Determine the [x, y] coordinate at the center of the cell enclosing the given text.  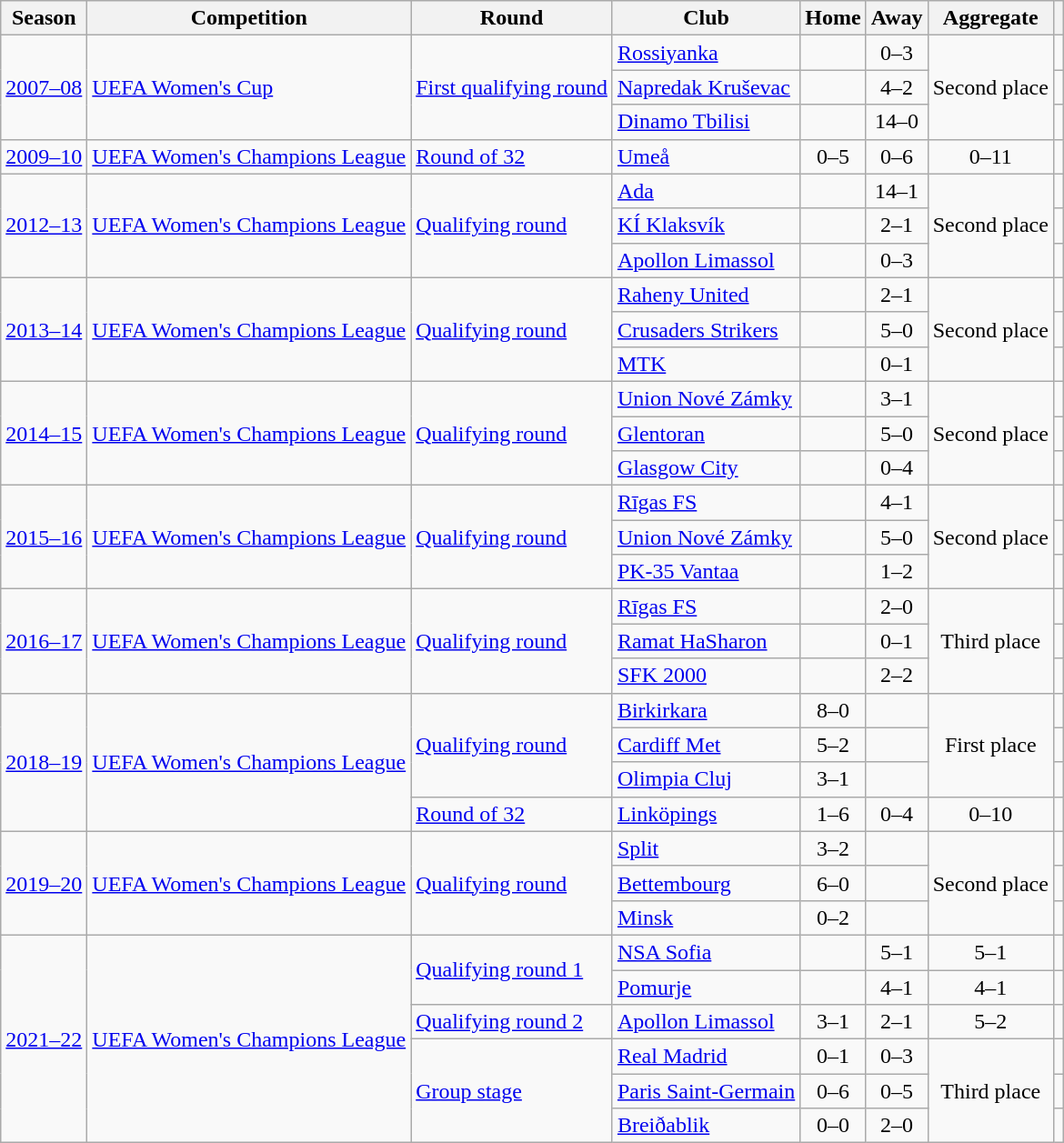
Group stage [512, 1091]
2015–16 [44, 537]
Bettembourg [706, 883]
0–11 [990, 156]
Birkirkara [706, 710]
0–10 [990, 814]
1–2 [897, 572]
Pomurje [706, 987]
Cardiff Met [706, 745]
14–1 [897, 191]
Minsk [706, 917]
3–2 [833, 848]
MTK [706, 364]
8–0 [833, 710]
Ramat HaSharon [706, 641]
Dinamo Tbilisi [706, 122]
First qualifying round [512, 87]
1–6 [833, 814]
2021–22 [44, 1038]
4–2 [897, 87]
SFK 2000 [706, 676]
KÍ Klaksvík [706, 226]
NSA Sofia [706, 952]
2016–17 [44, 641]
Club [706, 18]
Linköpings [706, 814]
2019–20 [44, 883]
First place [990, 745]
2009–10 [44, 156]
Breiðablik [706, 1126]
Glentoran [706, 434]
Raheny United [706, 295]
Aggregate [990, 18]
PK-35 Vantaa [706, 572]
Qualifying round 2 [512, 1022]
Napredak Kruševac [706, 87]
Split [706, 848]
2007–08 [44, 87]
Ada [706, 191]
Qualifying round 1 [512, 969]
Real Madrid [706, 1057]
Paris Saint-Germain [706, 1091]
Olimpia Cluj [706, 779]
2–2 [897, 676]
6–0 [833, 883]
Season [44, 18]
Round [512, 18]
UEFA Women's Cup [249, 87]
2018–19 [44, 762]
14–0 [897, 122]
2014–15 [44, 433]
Umeå [706, 156]
Rossiyanka [706, 53]
Glasgow City [706, 468]
0–2 [833, 917]
Competition [249, 18]
Away [897, 18]
Home [833, 18]
2013–14 [44, 329]
2012–13 [44, 226]
Crusaders Strikers [706, 329]
0–0 [833, 1126]
